Scan for the cell matching the given text and deliver its (x, y) coordinate at center. 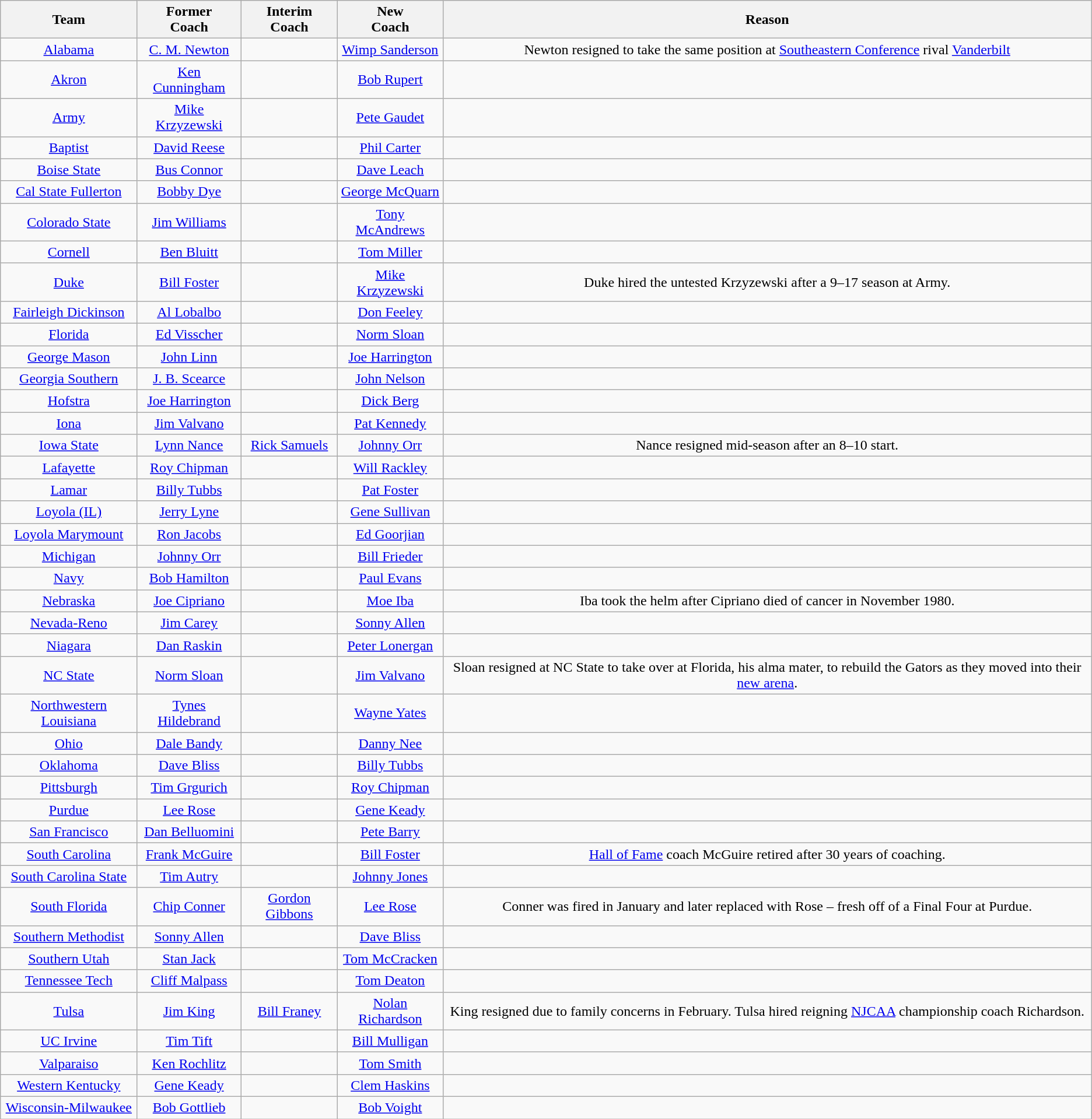
Hofstra (69, 401)
Pete Gaudet (391, 118)
Will Rackley (391, 468)
Dan Belluomini (189, 832)
Johnny Jones (391, 876)
Michigan (69, 556)
Niagara (69, 645)
Colorado State (69, 222)
Dan Raskin (189, 645)
Pat Kennedy (391, 423)
Tynes Hildebrand (189, 713)
Iona (69, 423)
Cornell (69, 252)
J. B. Scearce (189, 379)
Chip Conner (189, 906)
Nolan Richardson (391, 1011)
Navy (69, 578)
Wisconsin-Milwaukee (69, 1107)
Georgia Southern (69, 379)
Phil Carter (391, 148)
InterimCoach (289, 20)
Clem Haskins (391, 1085)
Nebraska (69, 601)
Conner was fired in January and later replaced with Rose – fresh off of a Final Four at Purdue. (767, 906)
Akron (69, 79)
Ken Rochlitz (189, 1063)
Pete Barry (391, 832)
FormerCoach (189, 20)
Lafayette (69, 468)
Gordon Gibbons (289, 906)
Bus Connor (189, 170)
NC State (69, 675)
Southern Methodist (69, 936)
Al Lobalbo (189, 312)
South Carolina (69, 854)
Cal State Fullerton (69, 192)
Ohio (69, 743)
Iba took the helm after Cipriano died of cancer in November 1980. (767, 601)
Loyola Marymount (69, 534)
Western Kentucky (69, 1085)
Jim Carey (189, 623)
Dale Bandy (189, 743)
Sloan resigned at NC State to take over at Florida, his alma mater, to rebuild the Gators as they moved into their new arena. (767, 675)
John Nelson (391, 379)
Bob Gottlieb (189, 1107)
Bill Frieder (391, 556)
Jerry Lyne (189, 512)
Dick Berg (391, 401)
Tim Tift (189, 1041)
Tom Smith (391, 1063)
Newton resigned to take the same position at Southeastern Conference rival Vanderbilt (767, 50)
South Carolina State (69, 876)
Tony McAndrews (391, 222)
Wayne Yates (391, 713)
Gene Sullivan (391, 512)
Reason (767, 20)
South Florida (69, 906)
Jim Williams (189, 222)
King resigned due to family concerns in February. Tulsa hired reigning NJCAA championship coach Richardson. (767, 1011)
Tim Autry (189, 876)
NewCoach (391, 20)
Pittsburgh (69, 788)
Ed Goorjian (391, 534)
Lynn Nance (189, 446)
Tom McCracken (391, 959)
Bill Franey (289, 1011)
Florida (69, 334)
Hall of Fame coach McGuire retired after 30 years of coaching. (767, 854)
Tim Grgurich (189, 788)
Boise State (69, 170)
C. M. Newton (189, 50)
Tennessee Tech (69, 981)
Cliff Malpass (189, 981)
Moe Iba (391, 601)
Jim King (189, 1011)
Peter Lonergan (391, 645)
Northwestern Louisiana (69, 713)
Bob Rupert (391, 79)
Iowa State (69, 446)
Alabama (69, 50)
Fairleigh Dickinson (69, 312)
Valparaiso (69, 1063)
Duke (69, 282)
Ken Cunningham (189, 79)
Tom Miller (391, 252)
Pat Foster (391, 490)
Bob Voight (391, 1107)
Nance resigned mid-season after an 8–10 start. (767, 446)
Bobby Dye (189, 192)
John Linn (189, 356)
Stan Jack (189, 959)
Duke hired the untested Krzyzewski after a 9–17 season at Army. (767, 282)
UC Irvine (69, 1041)
Ron Jacobs (189, 534)
Joe Cipriano (189, 601)
Paul Evans (391, 578)
Bill Mulligan (391, 1041)
Loyola (IL) (69, 512)
Southern Utah (69, 959)
Rick Samuels (289, 446)
Oklahoma (69, 766)
Dave Leach (391, 170)
Ben Bluitt (189, 252)
Ed Visscher (189, 334)
Baptist (69, 148)
San Francisco (69, 832)
Don Feeley (391, 312)
George Mason (69, 356)
Army (69, 118)
Purdue (69, 810)
George McQuarn (391, 192)
Danny Nee (391, 743)
Wimp Sanderson (391, 50)
Bob Hamilton (189, 578)
Nevada-Reno (69, 623)
David Reese (189, 148)
Team (69, 20)
Frank McGuire (189, 854)
Tom Deaton (391, 981)
Lamar (69, 490)
Tulsa (69, 1011)
